Find where the given text appears and provide that cell's center as [X, Y] coordinate. 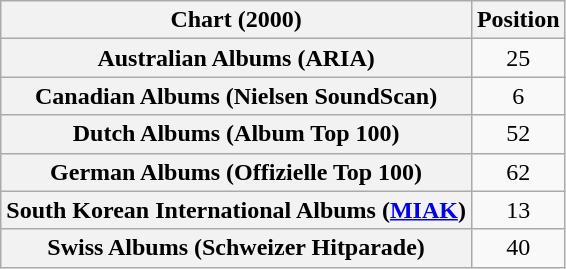
Swiss Albums (Schweizer Hitparade) [236, 248]
62 [518, 172]
52 [518, 134]
25 [518, 58]
13 [518, 210]
Dutch Albums (Album Top 100) [236, 134]
6 [518, 96]
40 [518, 248]
Canadian Albums (Nielsen SoundScan) [236, 96]
South Korean International Albums (MIAK) [236, 210]
Chart (2000) [236, 20]
German Albums (Offizielle Top 100) [236, 172]
Position [518, 20]
Australian Albums (ARIA) [236, 58]
